From the cell containing the given text, extract its center point as [x, y] coordinate. 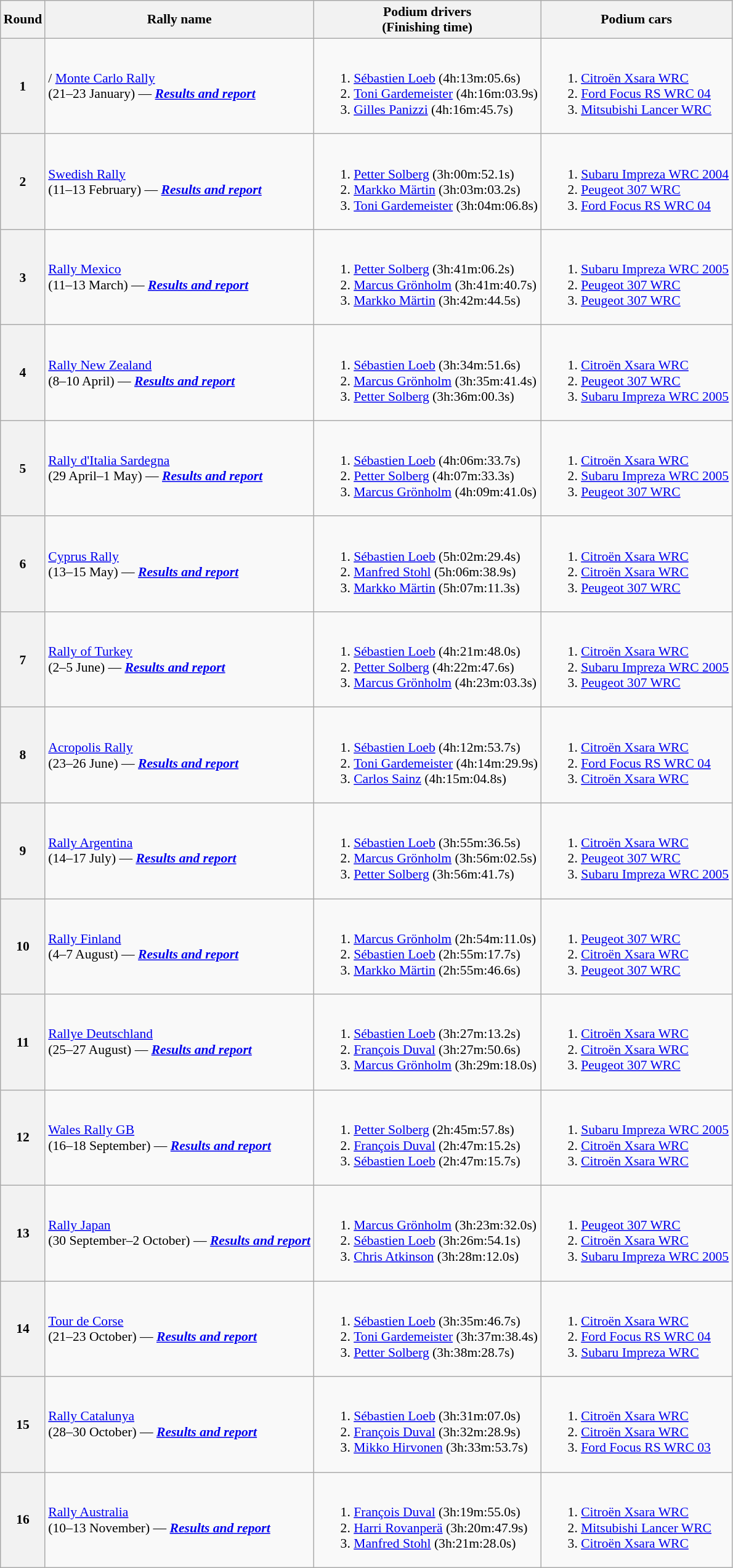
Petter Solberg (3h:41m:06.2s) Marcus Grönholm (3h:41m:40.7s) Markko Märtin (3h:42m:44.5s) [427, 277]
13 [23, 1234]
Sébastien Loeb (3h:55m:36.5s) Marcus Grönholm (3h:56m:02.5s) Petter Solberg (3h:56m:41.7s) [427, 851]
François Duval (3h:19m:55.0s) Harri Rovanperä (3h:20m:47.9s) Manfred Stohl (3h:21m:28.0s) [427, 1521]
Sébastien Loeb (3h:27m:13.2s) François Duval (3h:27m:50.6s) Marcus Grönholm (3h:29m:18.0s) [427, 1042]
Rally Argentina(14–17 July) — Results and report [179, 851]
15 [23, 1425]
Podium drivers (Finishing time) [427, 20]
Rally New Zealand(8–10 April) — Results and report [179, 373]
Podium cars [636, 20]
Peugeot 307 WRCCitroën Xsara WRCPeugeot 307 WRC [636, 947]
Citroën Xsara WRCFord Focus RS WRC 04Subaru Impreza WRC [636, 1329]
/ Monte Carlo Rally(21–23 January) — Results and report [179, 86]
16 [23, 1521]
Sébastien Loeb (4h:12m:53.7s) Toni Gardemeister (4h:14m:29.9s) Carlos Sainz (4h:15m:04.8s) [427, 755]
Rally d'Italia Sardegna(29 April–1 May) — Results and report [179, 468]
Rally Finland(4–7 August) — Results and report [179, 947]
Petter Solberg (3h:00m:52.1s) Markko Märtin (3h:03m:03.2s) Toni Gardemeister (3h:04m:06.8s) [427, 182]
2 [23, 182]
Subaru Impreza WRC 2004Peugeot 307 WRCFord Focus RS WRC 04 [636, 182]
5 [23, 468]
Marcus Grönholm (2h:54m:11.0s) Sébastien Loeb (2h:55m:17.7s) Markko Märtin (2h:55m:46.6s) [427, 947]
Sébastien Loeb (4h:21m:48.0s) Petter Solberg (4h:22m:47.6s) Marcus Grönholm (4h:23m:03.3s) [427, 660]
Tour de Corse(21–23 October) — Results and report [179, 1329]
4 [23, 373]
Acropolis Rally(23–26 June) — Results and report [179, 755]
Citroën Xsara WRCFord Focus RS WRC 04Mitsubishi Lancer WRC [636, 86]
Rally of Turkey(2–5 June) — Results and report [179, 660]
Petter Solberg (2h:45m:57.8s) François Duval (2h:47m:15.2s) Sébastien Loeb (2h:47m:15.7s) [427, 1138]
9 [23, 851]
Sébastien Loeb (4h:06m:33.7s) Petter Solberg (4h:07m:33.3s) Marcus Grönholm (4h:09m:41.0s) [427, 468]
14 [23, 1329]
6 [23, 564]
Rally name [179, 20]
11 [23, 1042]
Sébastien Loeb (4h:13m:05.6s) Toni Gardemeister (4h:16m:03.9s) Gilles Panizzi (4h:16m:45.7s) [427, 86]
Subaru Impreza WRC 2005Citroën Xsara WRCCitroën Xsara WRC [636, 1138]
Subaru Impreza WRC 2005Peugeot 307 WRCPeugeot 307 WRC [636, 277]
Rally Japan(30 September–2 October) — Results and report [179, 1234]
8 [23, 755]
Swedish Rally(11–13 February) — Results and report [179, 182]
Peugeot 307 WRCCitroën Xsara WRCSubaru Impreza WRC 2005 [636, 1234]
Sébastien Loeb (3h:31m:07.0s) François Duval (3h:32m:28.9s) Mikko Hirvonen (3h:33m:53.7s) [427, 1425]
3 [23, 277]
Sébastien Loeb (5h:02m:29.4s) Manfred Stohl (5h:06m:38.9s) Markko Märtin (5h:07m:11.3s) [427, 564]
1 [23, 86]
Rally Catalunya(28–30 October) — Results and report [179, 1425]
Rallye Deutschland(25–27 August) — Results and report [179, 1042]
Cyprus Rally(13–15 May) — Results and report [179, 564]
7 [23, 660]
Citroën Xsara WRCMitsubishi Lancer WRCCitroën Xsara WRC [636, 1521]
Citroën Xsara WRCCitroën Xsara WRCFord Focus RS WRC 03 [636, 1425]
Sébastien Loeb (3h:35m:46.7s) Toni Gardemeister (3h:37m:38.4s) Petter Solberg (3h:38m:28.7s) [427, 1329]
Wales Rally GB(16–18 September) — Results and report [179, 1138]
Rally Mexico(11–13 March) — Results and report [179, 277]
Marcus Grönholm (3h:23m:32.0s) Sébastien Loeb (3h:26m:54.1s) Chris Atkinson (3h:28m:12.0s) [427, 1234]
Round [23, 20]
10 [23, 947]
12 [23, 1138]
Rally Australia(10–13 November) — Results and report [179, 1521]
Sébastien Loeb (3h:34m:51.6s) Marcus Grönholm (3h:35m:41.4s) Petter Solberg (3h:36m:00.3s) [427, 373]
Citroën Xsara WRCFord Focus RS WRC 04Citroën Xsara WRC [636, 755]
